Locate the cell with the specified text and output its [X, Y] center coordinate. 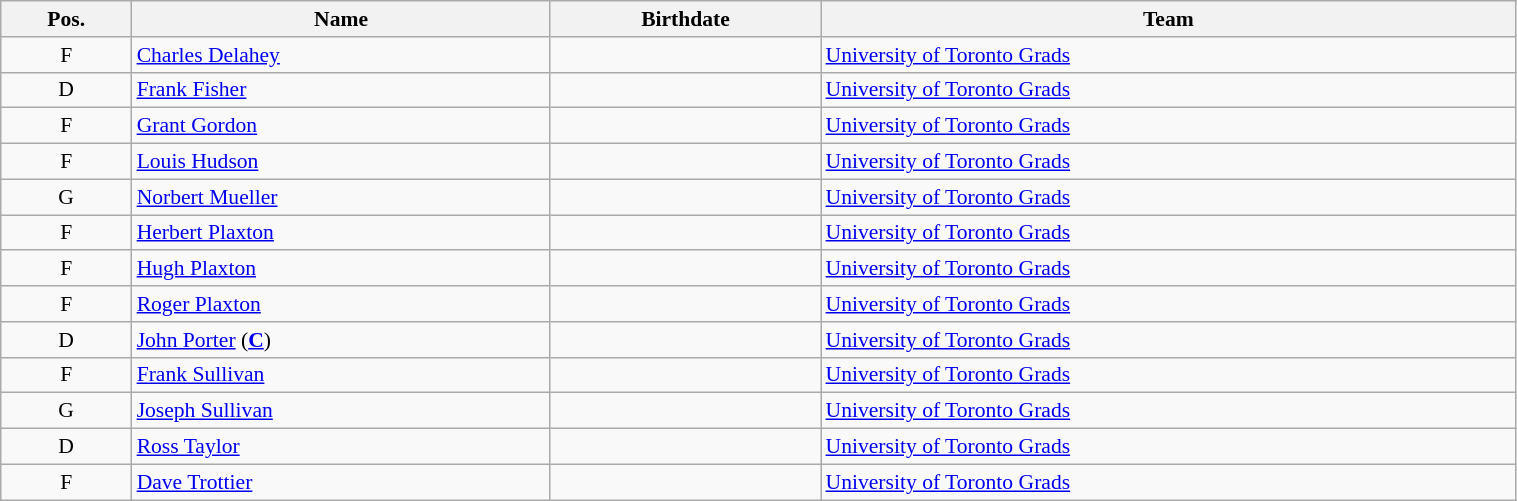
Grant Gordon [342, 126]
Hugh Plaxton [342, 269]
Name [342, 19]
Herbert Plaxton [342, 233]
Charles Delahey [342, 55]
Team [1168, 19]
Dave Trottier [342, 482]
John Porter (C) [342, 340]
Frank Fisher [342, 90]
Joseph Sullivan [342, 411]
Pos. [66, 19]
Ross Taylor [342, 447]
Norbert Mueller [342, 197]
Roger Plaxton [342, 304]
Birthdate [685, 19]
Louis Hudson [342, 162]
Frank Sullivan [342, 375]
